Determine the [X, Y] coordinate at the center of the cell enclosing the given text.  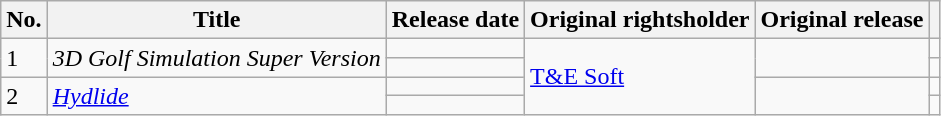
2 [24, 96]
Original rightsholder [640, 20]
Release date [455, 20]
Hydlide [216, 96]
1 [24, 58]
Title [216, 20]
Original release [842, 20]
T&E Soft [640, 77]
No. [24, 20]
3D Golf Simulation Super Version [216, 58]
